Identify which cell holds the provided text, then report its [x, y] central coordinate. 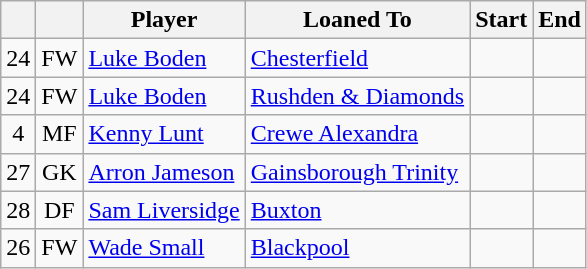
Start [502, 20]
27 [18, 172]
Kenny Lunt [164, 134]
Sam Liversidge [164, 210]
Gainsborough Trinity [357, 172]
Blackpool [357, 248]
4 [18, 134]
Player [164, 20]
Wade Small [164, 248]
Rushden & Diamonds [357, 96]
DF [60, 210]
Loaned To [357, 20]
Arron Jameson [164, 172]
Chesterfield [357, 58]
End [560, 20]
MF [60, 134]
Buxton [357, 210]
28 [18, 210]
GK [60, 172]
Crewe Alexandra [357, 134]
26 [18, 248]
